Output the [x, y] coordinate of the center of the cell containing the given text.  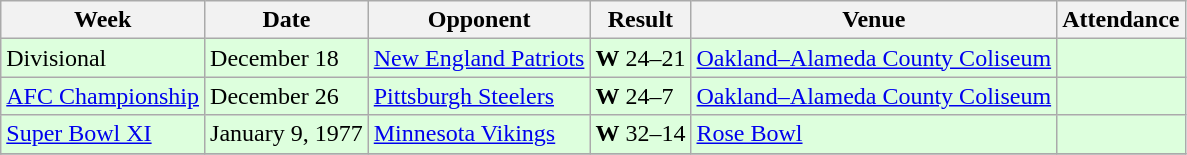
January 9, 1977 [287, 134]
Venue [874, 20]
New England Patriots [479, 58]
December 26 [287, 96]
Result [640, 20]
Date [287, 20]
Rose Bowl [874, 134]
W 24–7 [640, 96]
Divisional [103, 58]
Pittsburgh Steelers [479, 96]
Week [103, 20]
AFC Championship [103, 96]
W 32–14 [640, 134]
December 18 [287, 58]
Super Bowl XI [103, 134]
Minnesota Vikings [479, 134]
Opponent [479, 20]
Attendance [1121, 20]
W 24–21 [640, 58]
